Locate the cell with the specified text and output its [x, y] center coordinate. 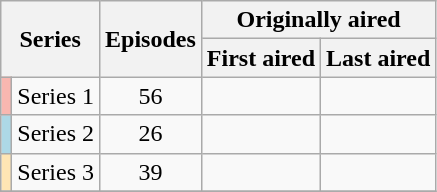
Series 1 [56, 96]
39 [151, 172]
56 [151, 96]
Series 3 [56, 172]
Episodes [151, 39]
First aired [260, 58]
Series [50, 39]
Last aired [378, 58]
Series 2 [56, 134]
26 [151, 134]
Originally aired [318, 20]
